Scan for the cell matching the given text and deliver its [X, Y] coordinate at center. 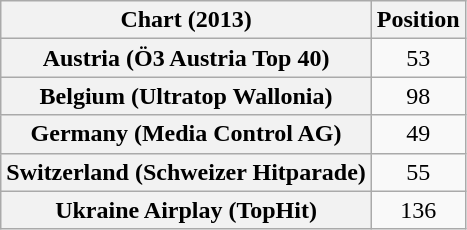
Germany (Media Control AG) [186, 134]
49 [418, 134]
Switzerland (Schweizer Hitparade) [186, 172]
98 [418, 96]
Ukraine Airplay (TopHit) [186, 210]
53 [418, 58]
Belgium (Ultratop Wallonia) [186, 96]
136 [418, 210]
Chart (2013) [186, 20]
Austria (Ö3 Austria Top 40) [186, 58]
Position [418, 20]
55 [418, 172]
